Determine the (X, Y) coordinate at the center of the cell enclosing the given text.  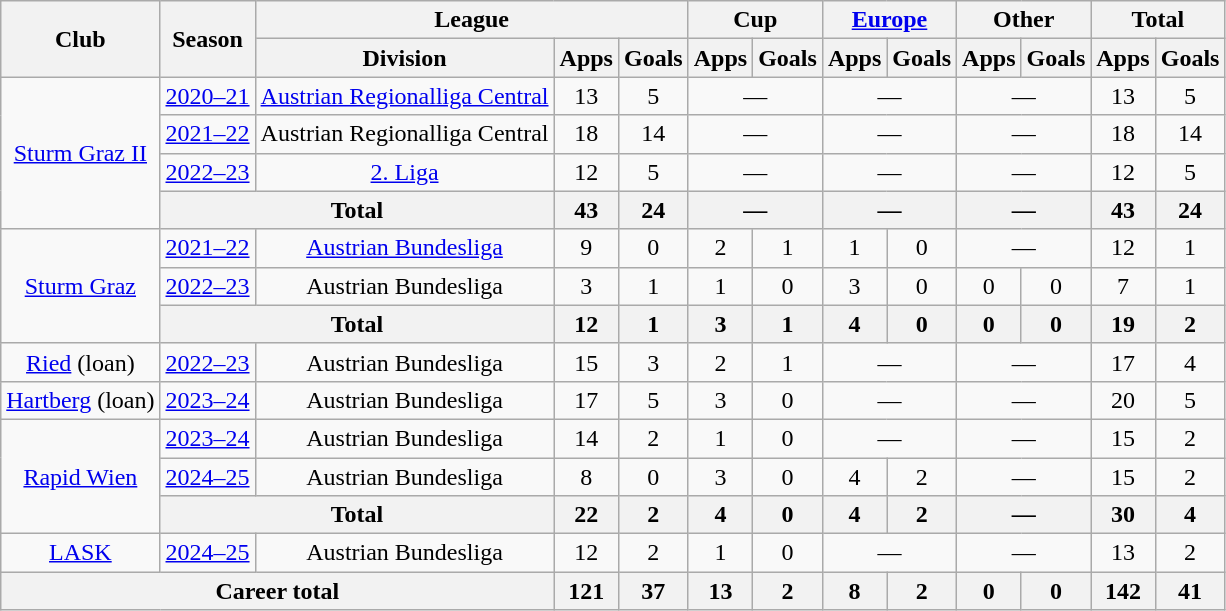
2. Liga (404, 172)
League (472, 20)
Other (1024, 20)
Ried (loan) (80, 362)
7 (1123, 286)
Cup (755, 20)
142 (1123, 591)
9 (586, 248)
Rapid Wien (80, 476)
41 (1190, 591)
Europe (889, 20)
Season (208, 39)
Sturm Graz (80, 286)
20 (1123, 400)
30 (1123, 515)
19 (1123, 324)
Sturm Graz II (80, 153)
37 (653, 591)
Division (404, 58)
LASK (80, 553)
Hartberg (loan) (80, 400)
Club (80, 39)
121 (586, 591)
2020–21 (208, 96)
22 (586, 515)
Career total (278, 591)
